Pinpoint the cell where the given text exists, returning its (x, y) midpoint coordinate. 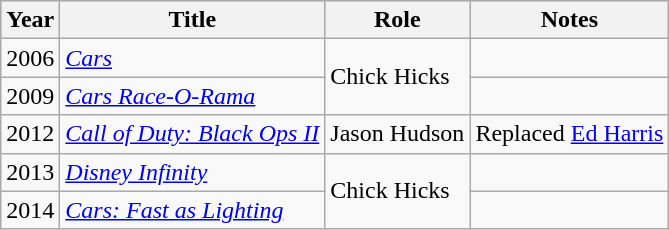
2012 (30, 134)
Cars Race-O-Rama (192, 96)
2014 (30, 210)
Notes (570, 20)
Jason Hudson (398, 134)
Disney Infinity (192, 172)
2009 (30, 96)
Cars (192, 58)
Replaced Ed Harris (570, 134)
Role (398, 20)
2006 (30, 58)
Year (30, 20)
Cars: Fast as Lighting (192, 210)
2013 (30, 172)
Title (192, 20)
Call of Duty: Black Ops II (192, 134)
